Find where the given text appears and provide that cell's center as [X, Y] coordinate. 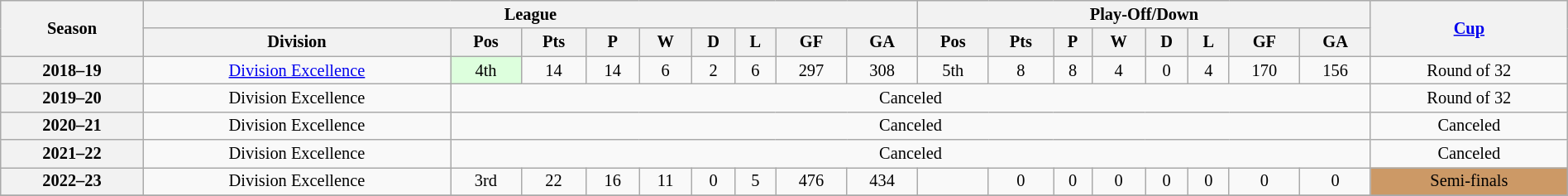
2018–19 [72, 70]
3rd [486, 181]
5 [756, 181]
Season [72, 28]
2021–22 [72, 154]
Cup [1469, 28]
170 [1264, 70]
2022–23 [72, 181]
156 [1336, 70]
Division [296, 42]
Semi-finals [1469, 181]
476 [811, 181]
2019–20 [72, 98]
2 [714, 70]
4th [486, 70]
297 [811, 70]
16 [613, 181]
22 [553, 181]
434 [882, 181]
308 [882, 70]
League [530, 14]
2020–21 [72, 126]
5th [953, 70]
11 [666, 181]
Play-Off/Down [1144, 14]
